Determine the (X, Y) coordinate at the center of the cell enclosing the given text.  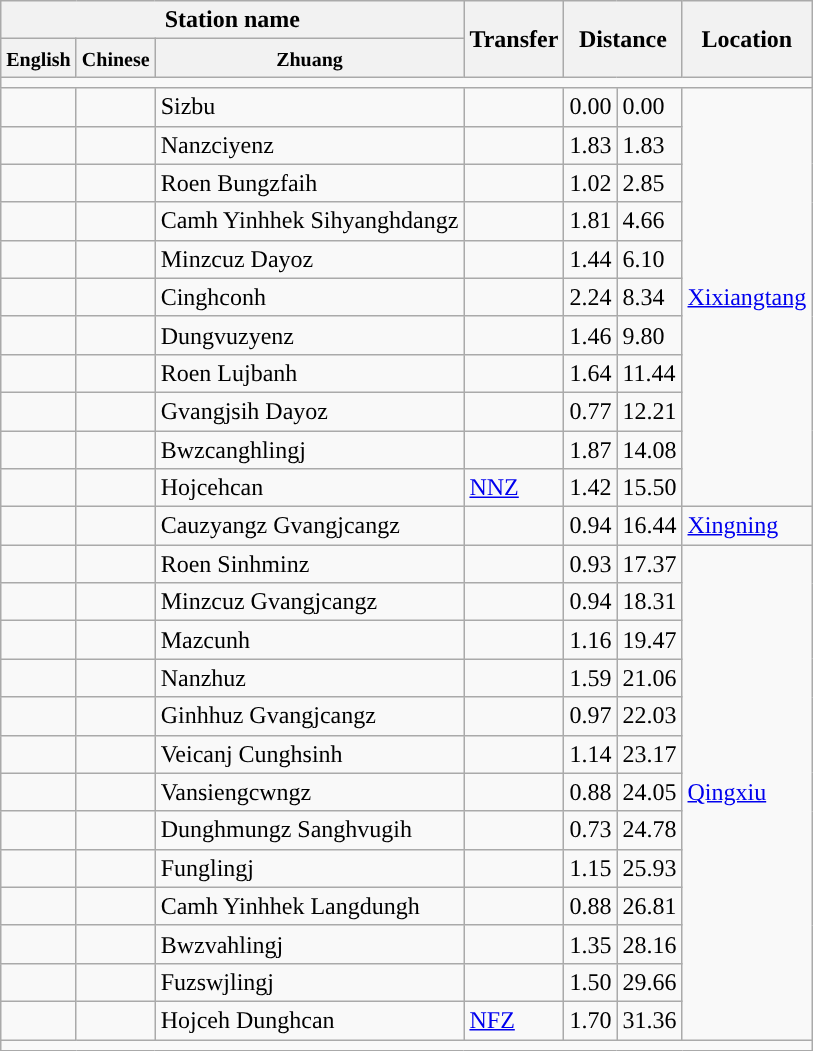
Minzcuz Dayoz (310, 259)
24.78 (650, 830)
Camh Yinhhek Langdungh (310, 906)
Roen Lujbanh (310, 373)
Hojceh Dunghcan (310, 1020)
14.08 (650, 449)
Mazcunh (310, 640)
1.50 (590, 982)
Nanzciyenz (310, 145)
1.70 (590, 1020)
Gvangjsih Dayoz (310, 411)
16.44 (650, 526)
Nanzhuz (310, 678)
Location (747, 39)
NFZ (514, 1020)
Dungvuzyenz (310, 335)
4.66 (650, 221)
Roen Sinhminz (310, 564)
1.15 (590, 868)
17.37 (650, 564)
18.31 (650, 602)
28.16 (650, 944)
English (39, 58)
Chinese (116, 58)
Zhuang (310, 58)
23.17 (650, 754)
Vansiengcwngz (310, 792)
19.47 (650, 640)
Qingxiu (747, 792)
29.66 (650, 982)
Fuzswjlingj (310, 982)
0.77 (590, 411)
Transfer (514, 39)
Funglingj (310, 868)
8.34 (650, 297)
Distance (623, 39)
31.36 (650, 1020)
Bwzcanghlingj (310, 449)
Bwzvahlingj (310, 944)
Xingning (747, 526)
Camh Yinhhek Sihyanghdangz (310, 221)
0.93 (590, 564)
21.06 (650, 678)
2.85 (650, 183)
Xixiangtang (747, 298)
Cinghconh (310, 297)
12.21 (650, 411)
25.93 (650, 868)
6.10 (650, 259)
0.73 (590, 830)
1.87 (590, 449)
1.02 (590, 183)
1.81 (590, 221)
11.44 (650, 373)
1.16 (590, 640)
1.14 (590, 754)
Sizbu (310, 107)
1.46 (590, 335)
Veicanj Cunghsinh (310, 754)
2.24 (590, 297)
9.80 (650, 335)
Ginhhuz Gvangjcangz (310, 716)
Roen Bungzfaih (310, 183)
NNZ (514, 488)
1.59 (590, 678)
22.03 (650, 716)
1.64 (590, 373)
Station name (232, 20)
24.05 (650, 792)
1.35 (590, 944)
1.42 (590, 488)
15.50 (650, 488)
0.97 (590, 716)
Cauzyangz Gvangjcangz (310, 526)
Hojcehcan (310, 488)
Minzcuz Gvangjcangz (310, 602)
26.81 (650, 906)
1.44 (590, 259)
Dunghmungz Sanghvugih (310, 830)
